Scan for the cell matching the given text and deliver its [X, Y] coordinate at center. 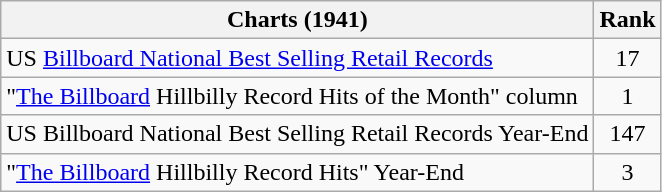
Charts (1941) [298, 20]
147 [628, 134]
17 [628, 58]
"The Billboard Hillbilly Record Hits" Year-End [298, 172]
3 [628, 172]
1 [628, 96]
Rank [628, 20]
US Billboard National Best Selling Retail Records [298, 58]
US Billboard National Best Selling Retail Records Year-End [298, 134]
"The Billboard Hillbilly Record Hits of the Month" column [298, 96]
